Extract the (X, Y) coordinate from the center of the cell holding the provided text.  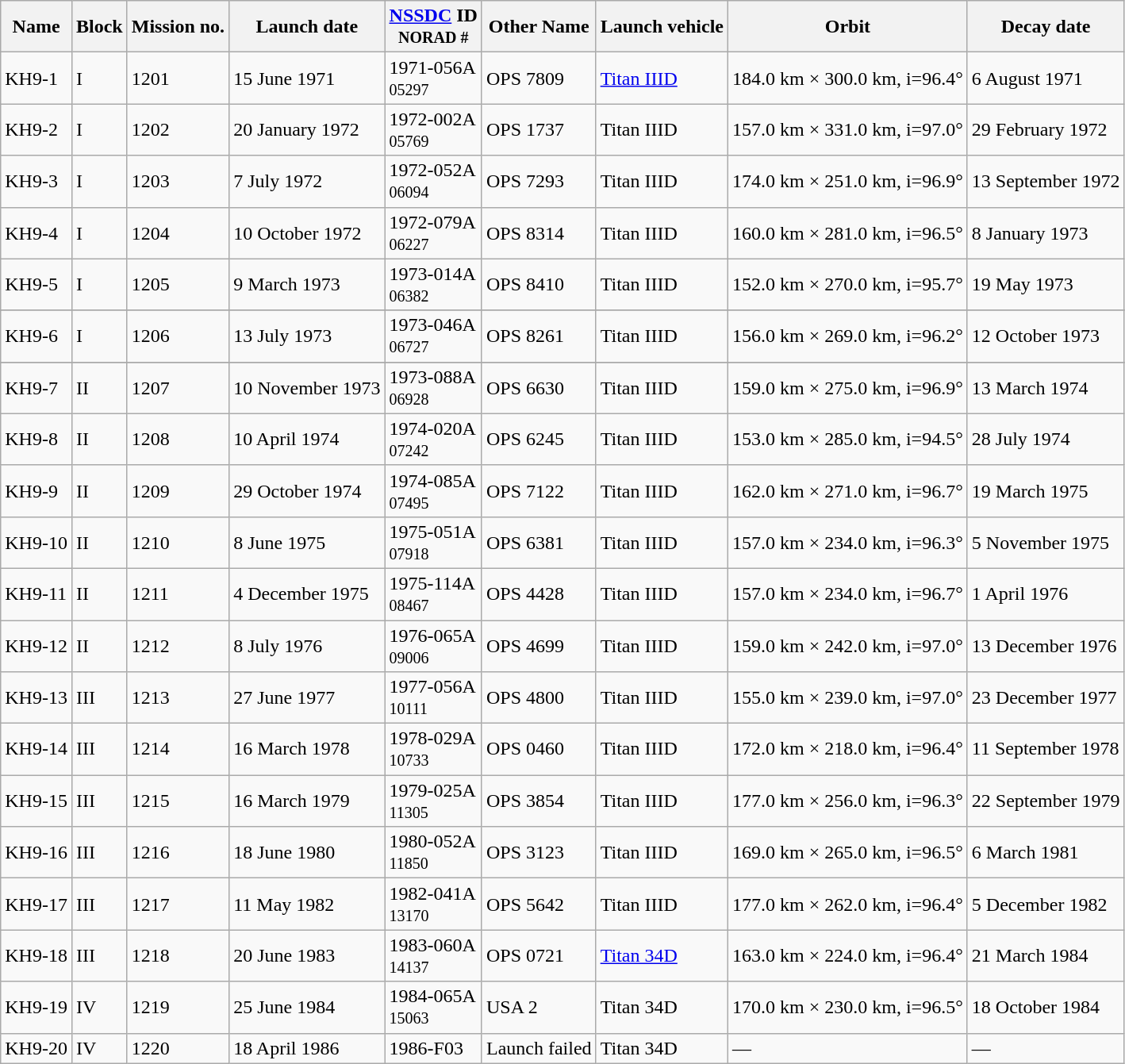
KH9-11 (36, 593)
169.0 km × 265.0 km, i=96.5° (848, 852)
1209 (178, 490)
KH9-14 (36, 749)
1978-029A 10733 (433, 749)
KH9-7 (36, 387)
10 April 1974 (307, 440)
1979-025A 11305 (433, 801)
1204 (178, 233)
KH9-5 (36, 284)
1974-085A 07495 (433, 490)
1975-051A 07918 (433, 543)
1972-002A 05769 (433, 130)
OPS 3123 (539, 852)
8 July 1976 (307, 646)
KH9-8 (36, 440)
156.0 km × 269.0 km, i=96.2° (848, 336)
KH9-4 (36, 233)
OPS 1737 (539, 130)
16 March 1978 (307, 749)
21 March 1984 (1046, 955)
Mission no. (178, 27)
159.0 km × 275.0 km, i=96.9° (848, 387)
USA 2 (539, 1008)
11 May 1982 (307, 905)
1218 (178, 955)
1219 (178, 1008)
OPS 5642 (539, 905)
1207 (178, 387)
1214 (178, 749)
1208 (178, 440)
OPS 8314 (539, 233)
Other Name (539, 27)
20 January 1972 (307, 130)
15 June 1971 (307, 78)
177.0 km × 262.0 km, i=96.4° (848, 905)
KH9-17 (36, 905)
10 October 1972 (307, 233)
Launch date (307, 27)
27 June 1977 (307, 698)
28 July 1974 (1046, 440)
22 September 1979 (1046, 801)
1212 (178, 646)
KH9-20 (36, 1048)
KH9-15 (36, 801)
1973-088A 06928 (433, 387)
4 December 1975 (307, 593)
157.0 km × 331.0 km, i=97.0° (848, 130)
1983-060A 14137 (433, 955)
177.0 km × 256.0 km, i=96.3° (848, 801)
162.0 km × 271.0 km, i=96.7° (848, 490)
6 March 1981 (1046, 852)
29 October 1974 (307, 490)
OPS 8261 (539, 336)
KH9-10 (36, 543)
OPS 4699 (539, 646)
OPS 8410 (539, 284)
1973-046A 06727 (433, 336)
25 June 1984 (307, 1008)
1986-F03 (433, 1048)
1972-079A 06227 (433, 233)
153.0 km × 285.0 km, i=94.5° (848, 440)
8 January 1973 (1046, 233)
OPS 7293 (539, 181)
OPS 6381 (539, 543)
170.0 km × 230.0 km, i=96.5° (848, 1008)
174.0 km × 251.0 km, i=96.9° (848, 181)
KH9-9 (36, 490)
12 October 1973 (1046, 336)
1 April 1976 (1046, 593)
159.0 km × 242.0 km, i=97.0° (848, 646)
9 March 1973 (307, 284)
1974-020A 07242 (433, 440)
KH9-18 (36, 955)
OPS 0721 (539, 955)
OPS 4800 (539, 698)
OPS 7809 (539, 78)
KH9-16 (36, 852)
7 July 1972 (307, 181)
KH9-1 (36, 78)
NSSDC IDNORAD # (433, 27)
Orbit (848, 27)
KH9-13 (36, 698)
1217 (178, 905)
19 March 1975 (1046, 490)
1973-014A 06382 (433, 284)
1203 (178, 181)
Launch failed (539, 1048)
OPS 3854 (539, 801)
1206 (178, 336)
20 June 1983 (307, 955)
1971-056A 05297 (433, 78)
OPS 7122 (539, 490)
Block (99, 27)
1220 (178, 1048)
13 July 1973 (307, 336)
10 November 1973 (307, 387)
OPS 6630 (539, 387)
8 June 1975 (307, 543)
11 September 1978 (1046, 749)
1972-052A 06094 (433, 181)
16 March 1979 (307, 801)
5 December 1982 (1046, 905)
172.0 km × 218.0 km, i=96.4° (848, 749)
18 April 1986 (307, 1048)
1980-052A 11850 (433, 852)
KH9-12 (36, 646)
KH9-2 (36, 130)
OPS 0460 (539, 749)
13 December 1976 (1046, 646)
1202 (178, 130)
1976-065A 09006 (433, 646)
13 March 1974 (1046, 387)
19 May 1973 (1046, 284)
1213 (178, 698)
Decay date (1046, 27)
KH9-3 (36, 181)
6 August 1971 (1046, 78)
KH9-19 (36, 1008)
1211 (178, 593)
OPS 4428 (539, 593)
5 November 1975 (1046, 543)
1201 (178, 78)
184.0 km × 300.0 km, i=96.4° (848, 78)
1205 (178, 284)
23 December 1977 (1046, 698)
18 October 1984 (1046, 1008)
1210 (178, 543)
1984-065A 15063 (433, 1008)
13 September 1972 (1046, 181)
1215 (178, 801)
18 June 1980 (307, 852)
1975-114A 08467 (433, 593)
29 February 1972 (1046, 130)
Name (36, 27)
157.0 km × 234.0 km, i=96.7° (848, 593)
KH9-6 (36, 336)
155.0 km × 239.0 km, i=97.0° (848, 698)
1216 (178, 852)
163.0 km × 224.0 km, i=96.4° (848, 955)
1977-056A 10111 (433, 698)
Launch vehicle (662, 27)
152.0 km × 270.0 km, i=95.7° (848, 284)
1982-041A 13170 (433, 905)
160.0 km × 281.0 km, i=96.5° (848, 233)
157.0 km × 234.0 km, i=96.3° (848, 543)
OPS 6245 (539, 440)
